Capture the cell that displays the provided text and extract its [x, y] central coordinate. 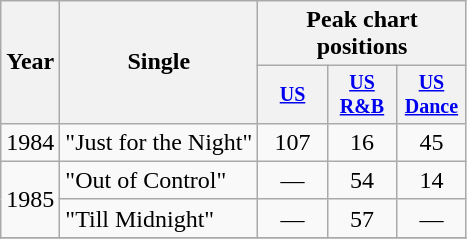
"Out of Control" [159, 180]
54 [362, 180]
1984 [30, 142]
16 [362, 142]
1985 [30, 199]
107 [292, 142]
USDance [432, 94]
"Till Midnight" [159, 218]
14 [432, 180]
Single [159, 62]
"Just for the Night" [159, 142]
45 [432, 142]
Peak chart positions [362, 34]
US [292, 94]
USR&B [362, 94]
Year [30, 62]
57 [362, 218]
